Extract the (X, Y) coordinate from the center of the cell holding the provided text.  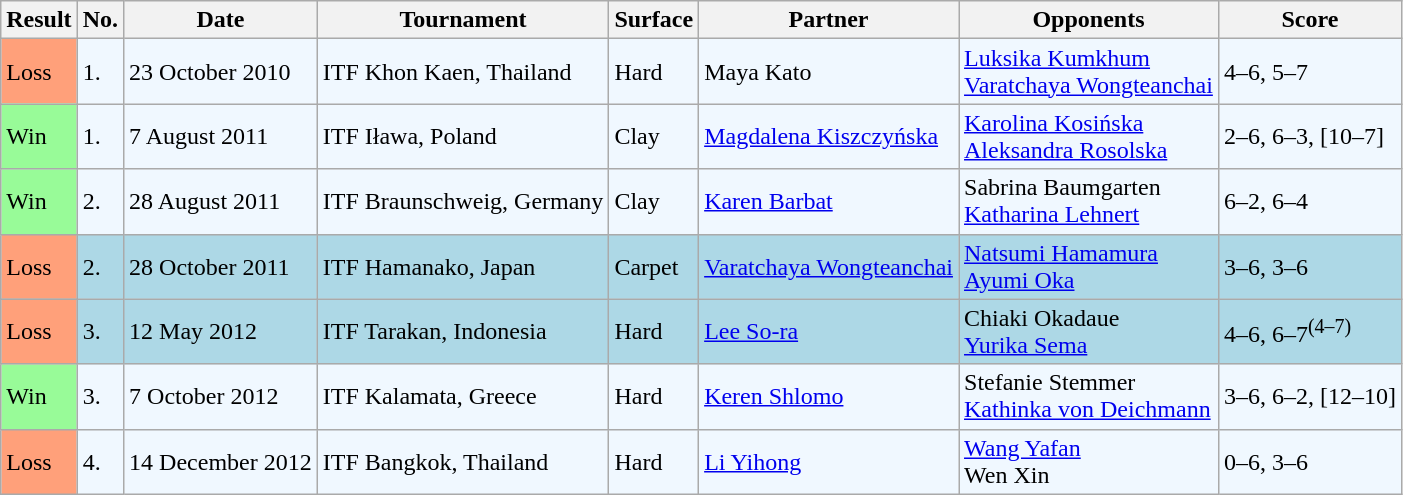
Lee So-ra (829, 332)
28 October 2011 (221, 266)
ITF Braunschweig, Germany (463, 202)
4. (100, 462)
4–6, 6–7(4–7) (1310, 332)
12 May 2012 (221, 332)
Tournament (463, 20)
Varatchaya Wongteanchai (829, 266)
Date (221, 20)
Magdalena Kiszczyńska (829, 136)
Karen Barbat (829, 202)
ITF Kalamata, Greece (463, 396)
2–6, 6–3, [10–7] (1310, 136)
Li Yihong (829, 462)
Wang Yafan Wen Xin (1088, 462)
Result (39, 20)
Partner (829, 20)
Chiaki Okadaue Yurika Sema (1088, 332)
Sabrina Baumgarten Katharina Lehnert (1088, 202)
ITF Tarakan, Indonesia (463, 332)
Score (1310, 20)
Luksika Kumkhum Varatchaya Wongteanchai (1088, 72)
ITF Khon Kaen, Thailand (463, 72)
Keren Shlomo (829, 396)
Surface (654, 20)
ITF Hamanako, Japan (463, 266)
3–6, 3–6 (1310, 266)
7 August 2011 (221, 136)
Carpet (654, 266)
ITF Bangkok, Thailand (463, 462)
Natsumi Hamamura Ayumi Oka (1088, 266)
Opponents (1088, 20)
23 October 2010 (221, 72)
3–6, 6–2, [12–10] (1310, 396)
14 December 2012 (221, 462)
0–6, 3–6 (1310, 462)
Maya Kato (829, 72)
No. (100, 20)
Stefanie Stemmer Kathinka von Deichmann (1088, 396)
7 October 2012 (221, 396)
Karolina Kosińska Aleksandra Rosolska (1088, 136)
ITF Iława, Poland (463, 136)
4–6, 5–7 (1310, 72)
6–2, 6–4 (1310, 202)
28 August 2011 (221, 202)
